Search for the cell housing the specified text and yield its [X, Y] center coordinate. 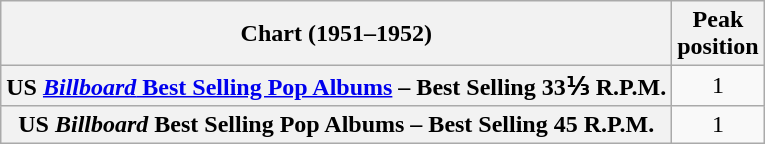
Peakposition [718, 34]
US Billboard Best Selling Pop Albums – Best Selling 33⅓ R.P.M. [336, 86]
Chart (1951–1952) [336, 34]
US Billboard Best Selling Pop Albums – Best Selling 45 R.P.M. [336, 124]
